Detect which cell encompasses the target text, then output its [x, y] center coordinate. 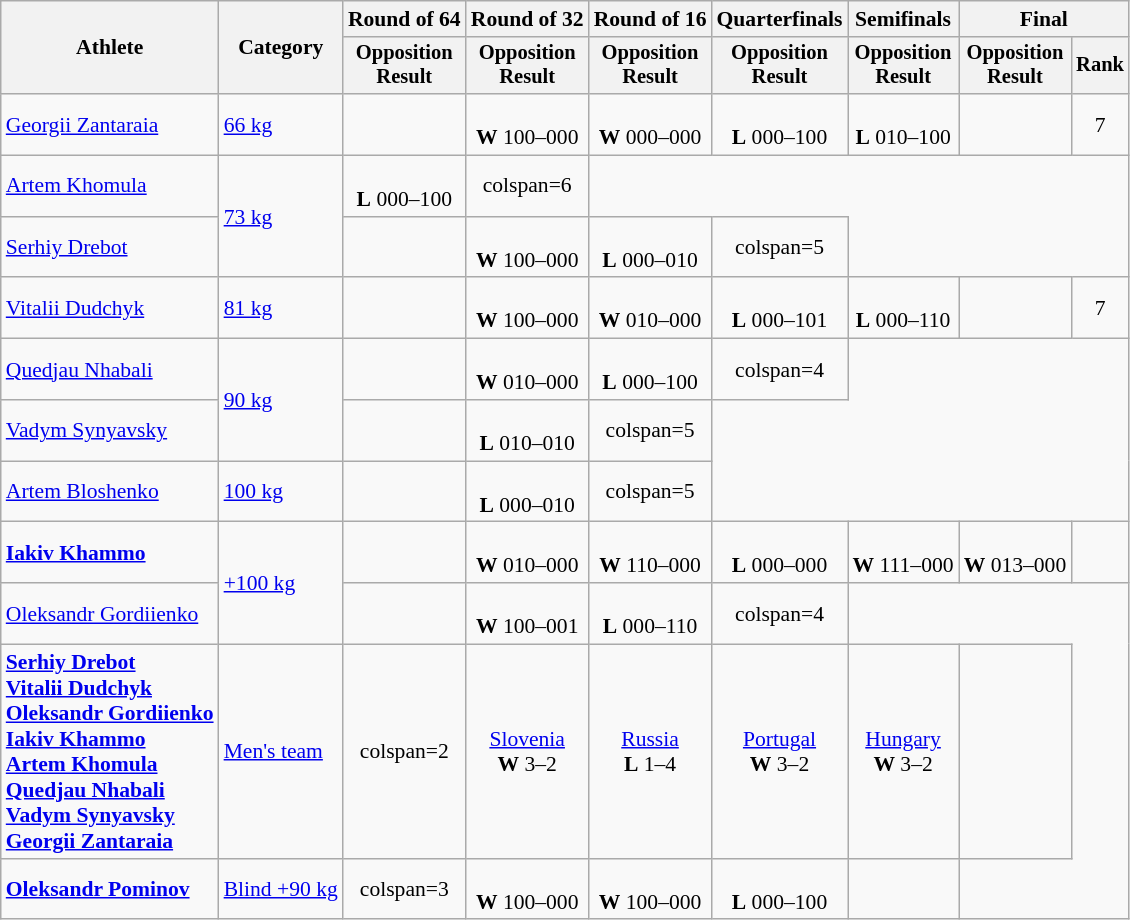
Quedjau Nhabali [110, 370]
Georgii Zantaraia [110, 124]
Oleksandr Pominov [110, 890]
Oleksandr Gordiienko [110, 614]
Round of 64 [404, 19]
Men's team [281, 752]
colspan=2 [404, 752]
Quarterfinals [779, 19]
Russia L 1–4 [650, 752]
W 013–000 [1016, 552]
Athlete [110, 48]
Hungary W 3–2 [904, 752]
Rank [1100, 66]
90 kg [281, 400]
W 111–000 [904, 552]
colspan=3 [404, 890]
Final [1044, 19]
Artem Bloshenko [110, 492]
100 kg [281, 492]
Semifinals [904, 19]
66 kg [281, 124]
Vitalii Dudchyk [110, 308]
+100 kg [281, 583]
L 000–101 [779, 308]
Iakiv Khammo [110, 552]
73 kg [281, 217]
Vadym Synyavsky [110, 430]
Round of 32 [528, 19]
Round of 16 [650, 19]
W 000–000 [650, 124]
colspan=6 [528, 186]
Serhiy DrebotVitalii DudchykOleksandr GordiienkoIakiv KhammoArtem KhomulaQuedjau NhabaliVadym SynyavskyGeorgii Zantaraia [110, 752]
Category [281, 48]
Portugal W 3–2 [779, 752]
81 kg [281, 308]
L 010–100 [904, 124]
Artem Khomula [110, 186]
Slovenia W 3–2 [528, 752]
Serhiy Drebot [110, 248]
W 110–000 [650, 552]
Blind +90 kg [281, 890]
L 000–000 [779, 552]
W 100–001 [528, 614]
L 010–010 [528, 430]
